From the cell containing the given text, extract its center point as [x, y] coordinate. 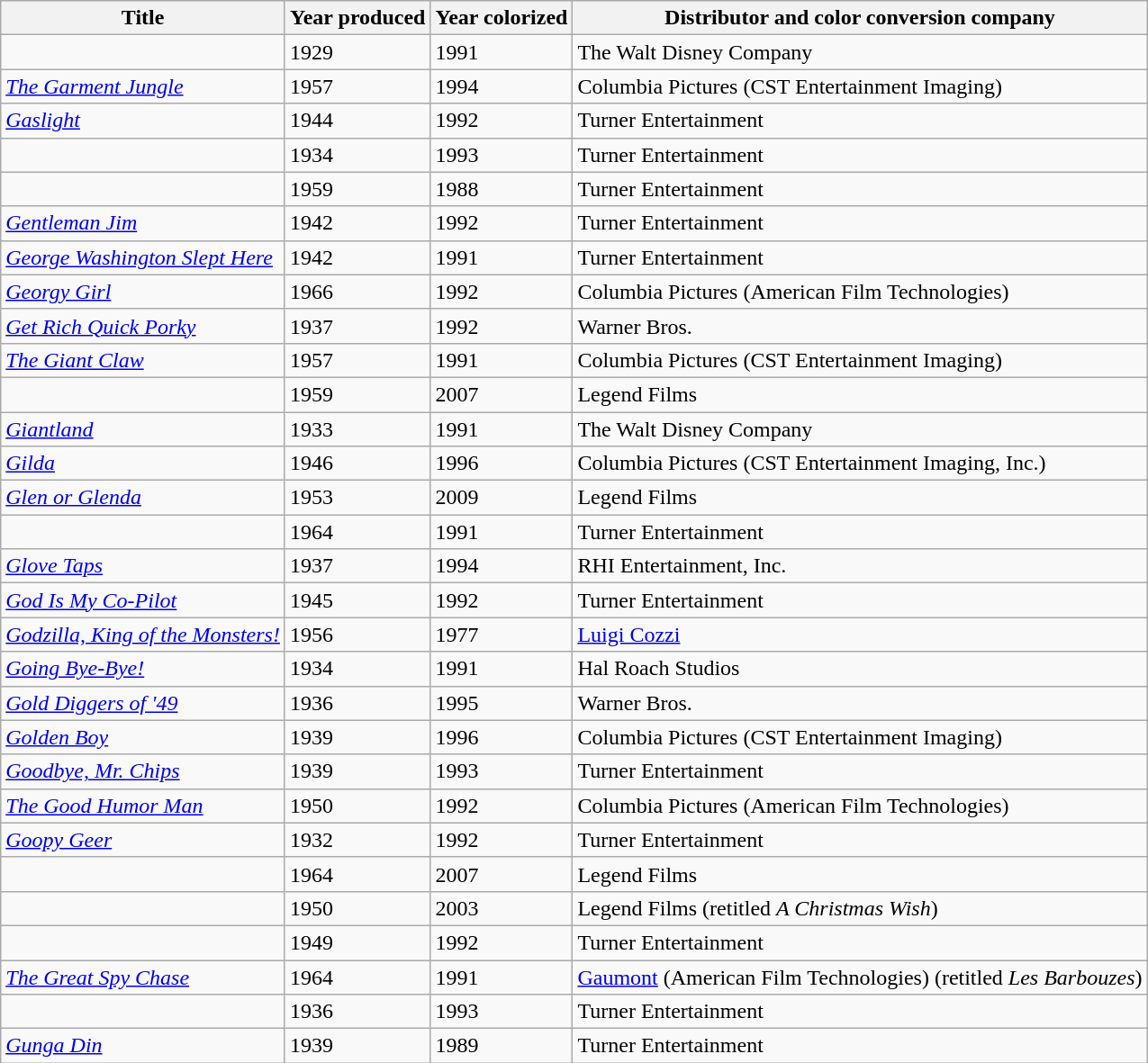
God Is My Co-Pilot [143, 600]
1946 [357, 464]
The Giant Claw [143, 360]
Gaumont (American Film Technologies) (retitled Les Barbouzes) [860, 977]
1944 [357, 121]
1929 [357, 52]
Gentleman Jim [143, 223]
2003 [502, 908]
Gold Diggers of '49 [143, 703]
George Washington Slept Here [143, 257]
Gunga Din [143, 1046]
Goodbye, Mr. Chips [143, 771]
1953 [357, 498]
Hal Roach Studios [860, 669]
Glen or Glenda [143, 498]
Glove Taps [143, 566]
The Garment Jungle [143, 86]
Georgy Girl [143, 292]
Giantland [143, 429]
2009 [502, 498]
Year colorized [502, 18]
Goopy Geer [143, 840]
1988 [502, 189]
Going Bye-Bye! [143, 669]
Luigi Cozzi [860, 635]
Godzilla, King of the Monsters! [143, 635]
1966 [357, 292]
Gilda [143, 464]
Columbia Pictures (CST Entertainment Imaging, Inc.) [860, 464]
1977 [502, 635]
1949 [357, 942]
Gaslight [143, 121]
1945 [357, 600]
Title [143, 18]
Golden Boy [143, 737]
Legend Films (retitled A Christmas Wish) [860, 908]
RHI Entertainment, Inc. [860, 566]
1989 [502, 1046]
The Great Spy Chase [143, 977]
1956 [357, 635]
Distributor and color conversion company [860, 18]
1933 [357, 429]
The Good Humor Man [143, 806]
1995 [502, 703]
1932 [357, 840]
Get Rich Quick Porky [143, 326]
Year produced [357, 18]
